For the text-containing cell, return its midpoint in [X, Y] coordinate format. 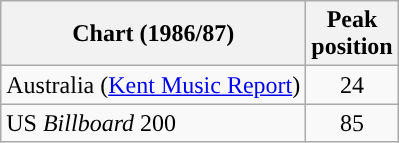
85 [352, 123]
Chart (1986/87) [154, 34]
24 [352, 85]
Peakposition [352, 34]
US Billboard 200 [154, 123]
Australia (Kent Music Report) [154, 85]
